Search for the cell housing the specified text and yield its (x, y) center coordinate. 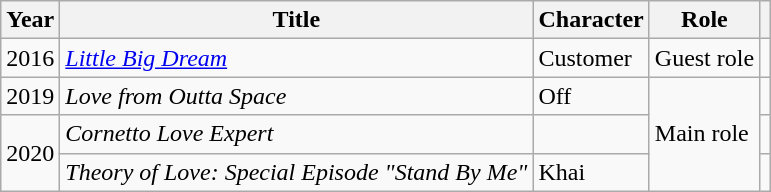
Role (704, 20)
Khai (591, 172)
Theory of Love: Special Episode "Stand By Me" (296, 172)
Customer (591, 58)
Guest role (704, 58)
2016 (30, 58)
Off (591, 96)
Character (591, 20)
Little Big Dream (296, 58)
2020 (30, 153)
Main role (704, 134)
Love from Outta Space (296, 96)
Cornetto Love Expert (296, 134)
2019 (30, 96)
Title (296, 20)
Year (30, 20)
